Detect which cell encompasses the target text, then output its [x, y] center coordinate. 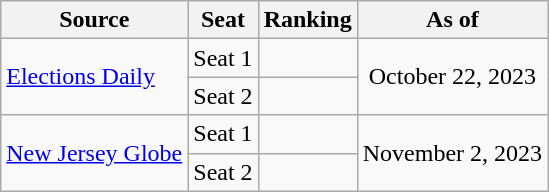
Source [94, 20]
New Jersey Globe [94, 153]
As of [452, 20]
Seat [223, 20]
October 22, 2023 [452, 77]
Ranking [308, 20]
Elections Daily [94, 77]
November 2, 2023 [452, 153]
